Pinpoint the cell where the given text exists, returning its (X, Y) midpoint coordinate. 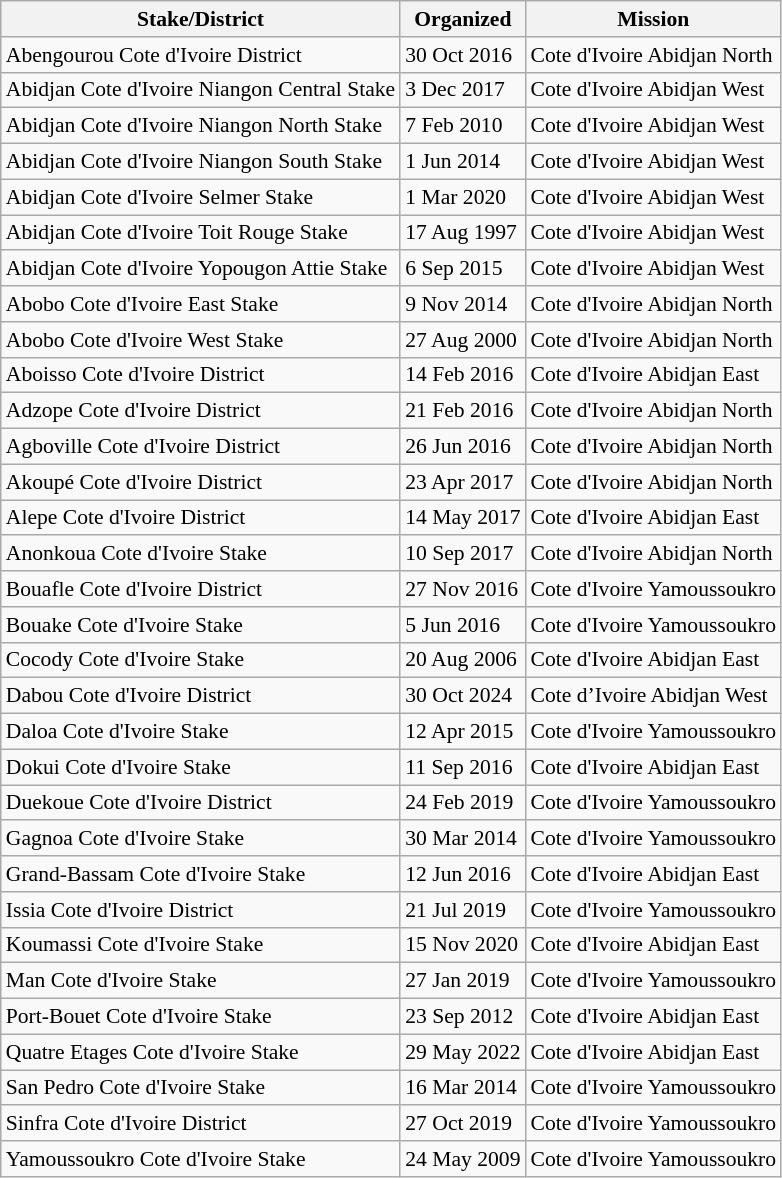
21 Feb 2016 (462, 411)
Alepe Cote d'Ivoire District (200, 518)
5 Jun 2016 (462, 625)
Abidjan Cote d'Ivoire Toit Rouge Stake (200, 233)
14 May 2017 (462, 518)
Anonkoua Cote d'Ivoire Stake (200, 554)
Adzope Cote d'Ivoire District (200, 411)
Akoupé Cote d'Ivoire District (200, 482)
6 Sep 2015 (462, 269)
27 Oct 2019 (462, 1124)
15 Nov 2020 (462, 945)
30 Oct 2016 (462, 55)
Yamoussoukro Cote d'Ivoire Stake (200, 1159)
Abidjan Cote d'Ivoire Niangon North Stake (200, 126)
Port-Bouet Cote d'Ivoire Stake (200, 1017)
30 Mar 2014 (462, 839)
24 May 2009 (462, 1159)
Cote d’Ivoire Abidjan West (653, 696)
Abobo Cote d'Ivoire West Stake (200, 340)
23 Sep 2012 (462, 1017)
Aboisso Cote d'Ivoire District (200, 375)
23 Apr 2017 (462, 482)
1 Jun 2014 (462, 162)
Abidjan Cote d'Ivoire Niangon Central Stake (200, 90)
11 Sep 2016 (462, 767)
Koumassi Cote d'Ivoire Stake (200, 945)
12 Apr 2015 (462, 732)
Gagnoa Cote d'Ivoire Stake (200, 839)
12 Jun 2016 (462, 874)
Cocody Cote d'Ivoire Stake (200, 660)
30 Oct 2024 (462, 696)
Man Cote d'Ivoire Stake (200, 981)
10 Sep 2017 (462, 554)
Issia Cote d'Ivoire District (200, 910)
20 Aug 2006 (462, 660)
Abengourou Cote d'Ivoire District (200, 55)
Sinfra Cote d'Ivoire District (200, 1124)
Abidjan Cote d'Ivoire Selmer Stake (200, 197)
Quatre Etages Cote d'Ivoire Stake (200, 1052)
Dokui Cote d'Ivoire Stake (200, 767)
Agboville Cote d'Ivoire District (200, 447)
Mission (653, 19)
Organized (462, 19)
9 Nov 2014 (462, 304)
3 Dec 2017 (462, 90)
Grand-Bassam Cote d'Ivoire Stake (200, 874)
17 Aug 1997 (462, 233)
Abobo Cote d'Ivoire East Stake (200, 304)
24 Feb 2019 (462, 803)
27 Jan 2019 (462, 981)
Duekoue Cote d'Ivoire District (200, 803)
San Pedro Cote d'Ivoire Stake (200, 1088)
Abidjan Cote d'Ivoire Niangon South Stake (200, 162)
14 Feb 2016 (462, 375)
Abidjan Cote d'Ivoire Yopougon Attie Stake (200, 269)
Dabou Cote d'Ivoire District (200, 696)
7 Feb 2010 (462, 126)
Bouafle Cote d'Ivoire District (200, 589)
21 Jul 2019 (462, 910)
26 Jun 2016 (462, 447)
27 Nov 2016 (462, 589)
27 Aug 2000 (462, 340)
Stake/District (200, 19)
Daloa Cote d'Ivoire Stake (200, 732)
1 Mar 2020 (462, 197)
16 Mar 2014 (462, 1088)
29 May 2022 (462, 1052)
Bouake Cote d'Ivoire Stake (200, 625)
